For the text-containing cell, return its midpoint in (x, y) coordinate format. 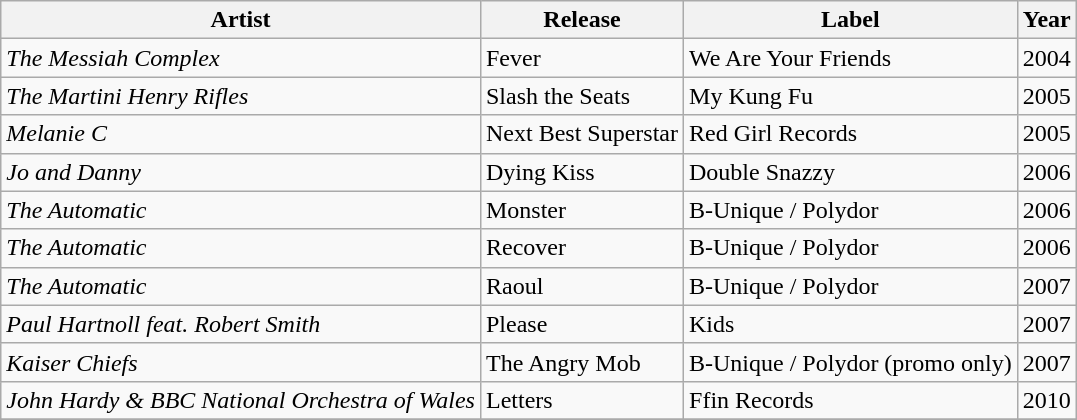
Dying Kiss (582, 172)
We Are Your Friends (851, 58)
Slash the Seats (582, 96)
Double Snazzy (851, 172)
Please (582, 324)
2010 (1046, 400)
Paul Hartnoll feat. Robert Smith (241, 324)
Ffin Records (851, 400)
Monster (582, 210)
Jo and Danny (241, 172)
Artist (241, 20)
Label (851, 20)
My Kung Fu (851, 96)
Letters (582, 400)
Recover (582, 248)
John Hardy & BBC National Orchestra of Wales (241, 400)
Fever (582, 58)
The Angry Mob (582, 362)
Release (582, 20)
Red Girl Records (851, 134)
B-Unique / Polydor (promo only) (851, 362)
Year (1046, 20)
The Messiah Complex (241, 58)
Kaiser Chiefs (241, 362)
Raoul (582, 286)
2004 (1046, 58)
Next Best Superstar (582, 134)
Melanie C (241, 134)
Kids (851, 324)
The Martini Henry Rifles (241, 96)
